Pinpoint the cell where the given text exists, returning its (X, Y) midpoint coordinate. 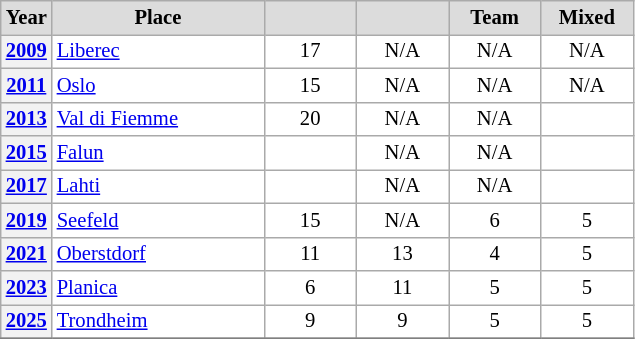
20 (310, 119)
Liberec (158, 51)
Place (158, 17)
Oberstdorf (158, 254)
Oslo (158, 85)
Seefeld (158, 220)
Mixed (587, 17)
2021 (26, 254)
2019 (26, 220)
Falun (158, 153)
2013 (26, 119)
2017 (26, 186)
17 (310, 51)
Val di Fiemme (158, 119)
13 (402, 254)
4 (494, 254)
Lahti (158, 186)
Team (494, 17)
2023 (26, 287)
Year (26, 17)
2025 (26, 321)
2015 (26, 153)
2011 (26, 85)
2009 (26, 51)
Trondheim (158, 321)
Planica (158, 287)
